Pinpoint the cell where the given text exists, returning its [X, Y] midpoint coordinate. 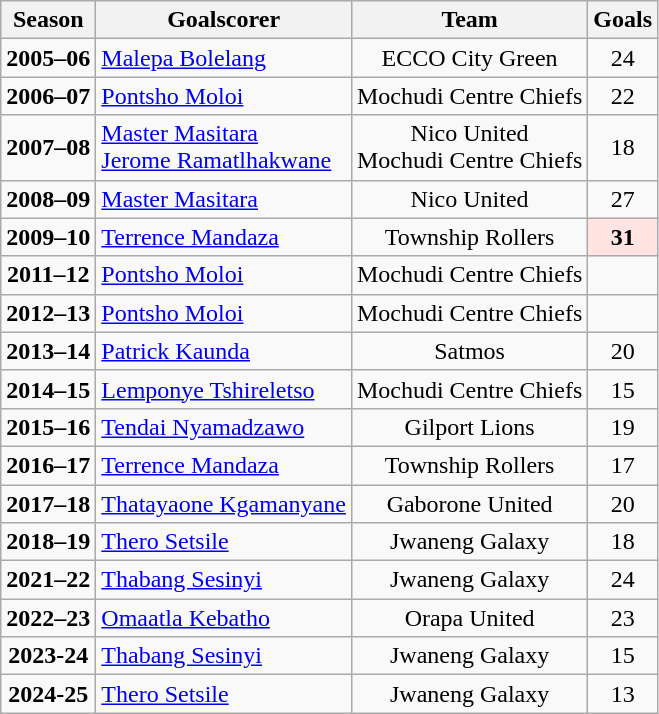
Omaatla Kebatho [224, 618]
ECCO City Green [469, 58]
Goalscorer [224, 20]
27 [623, 199]
2022–23 [48, 618]
Season [48, 20]
2011–12 [48, 275]
Master Masitara [224, 199]
19 [623, 427]
Nico United [469, 199]
Nico UnitedMochudi Centre Chiefs [469, 148]
Tendai Nyamadzawo [224, 427]
2013–14 [48, 351]
Gaborone United [469, 503]
Team [469, 20]
2016–17 [48, 465]
2015–16 [48, 427]
22 [623, 96]
Satmos [469, 351]
2012–13 [48, 313]
2007–08 [48, 148]
2021–22 [48, 580]
2018–19 [48, 542]
13 [623, 694]
2006–07 [48, 96]
2017–18 [48, 503]
Master Masitara Jerome Ramatlhakwane [224, 148]
Goals [623, 20]
Orapa United [469, 618]
Thatayaone Kgamanyane [224, 503]
23 [623, 618]
2005–06 [48, 58]
Lemponye Tshireletso [224, 389]
Malepa Bolelang [224, 58]
Gilport Lions [469, 427]
2009–10 [48, 237]
2024-25 [48, 694]
2014–15 [48, 389]
17 [623, 465]
2023-24 [48, 656]
31 [623, 237]
2008–09 [48, 199]
Patrick Kaunda [224, 351]
